Output the (X, Y) coordinate of the center of the cell containing the given text.  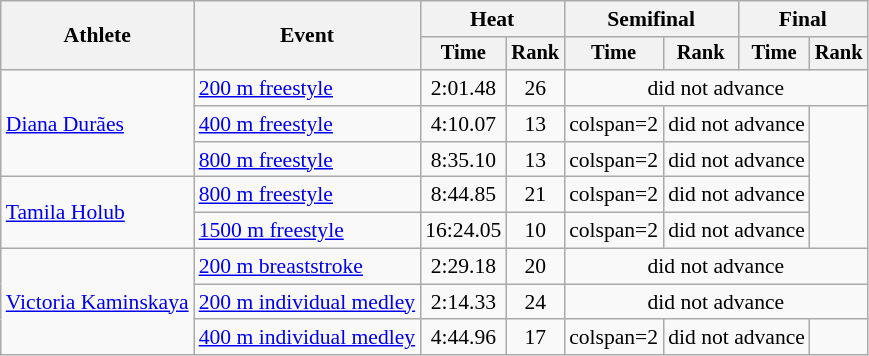
Event (308, 36)
2:14.33 (463, 302)
Tamila Holub (98, 212)
4:10.07 (463, 124)
200 m freestyle (308, 88)
17 (535, 338)
2:29.18 (463, 267)
8:44.85 (463, 195)
Victoria Kaminskaya (98, 302)
Diana Durães (98, 124)
400 m freestyle (308, 124)
Semifinal (651, 19)
Athlete (98, 36)
26 (535, 88)
24 (535, 302)
1500 m freestyle (308, 231)
8:35.10 (463, 160)
21 (535, 195)
4:44.96 (463, 338)
16:24.05 (463, 231)
20 (535, 267)
200 m individual medley (308, 302)
2:01.48 (463, 88)
Final (802, 19)
400 m individual medley (308, 338)
10 (535, 231)
200 m breaststroke (308, 267)
Heat (492, 19)
